Search for the cell housing the specified text and yield its (x, y) center coordinate. 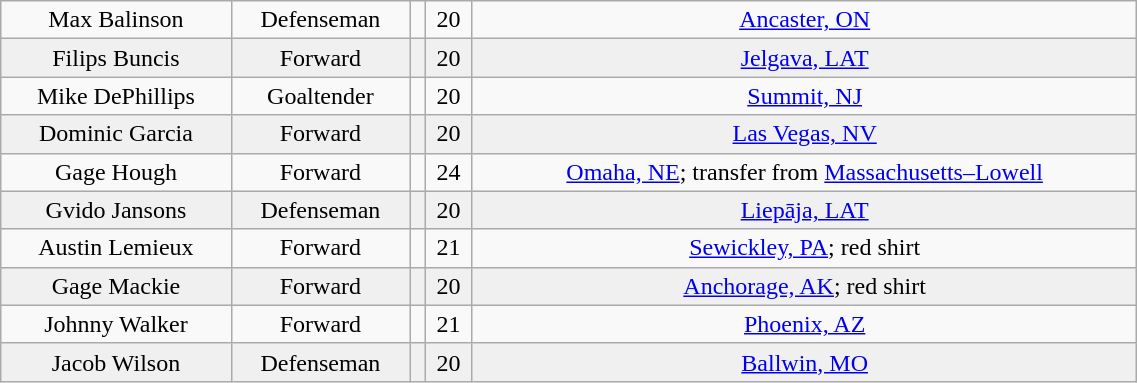
Sewickley, PA; red shirt (804, 248)
Max Balinson (116, 20)
Liepāja, LAT (804, 210)
Las Vegas, NV (804, 134)
Omaha, NE; transfer from Massachusetts–Lowell (804, 172)
Summit, NJ (804, 96)
Gage Hough (116, 172)
Phoenix, AZ (804, 324)
Dominic Garcia (116, 134)
Jacob Wilson (116, 362)
24 (449, 172)
Austin Lemieux (116, 248)
Gage Mackie (116, 286)
Anchorage, AK; red shirt (804, 286)
Filips Buncis (116, 58)
Goaltender (320, 96)
Mike DePhillips (116, 96)
Jelgava, LAT (804, 58)
Gvido Jansons (116, 210)
Johnny Walker (116, 324)
Ballwin, MO (804, 362)
Ancaster, ON (804, 20)
